Identify which cell holds the provided text, then report its [X, Y] central coordinate. 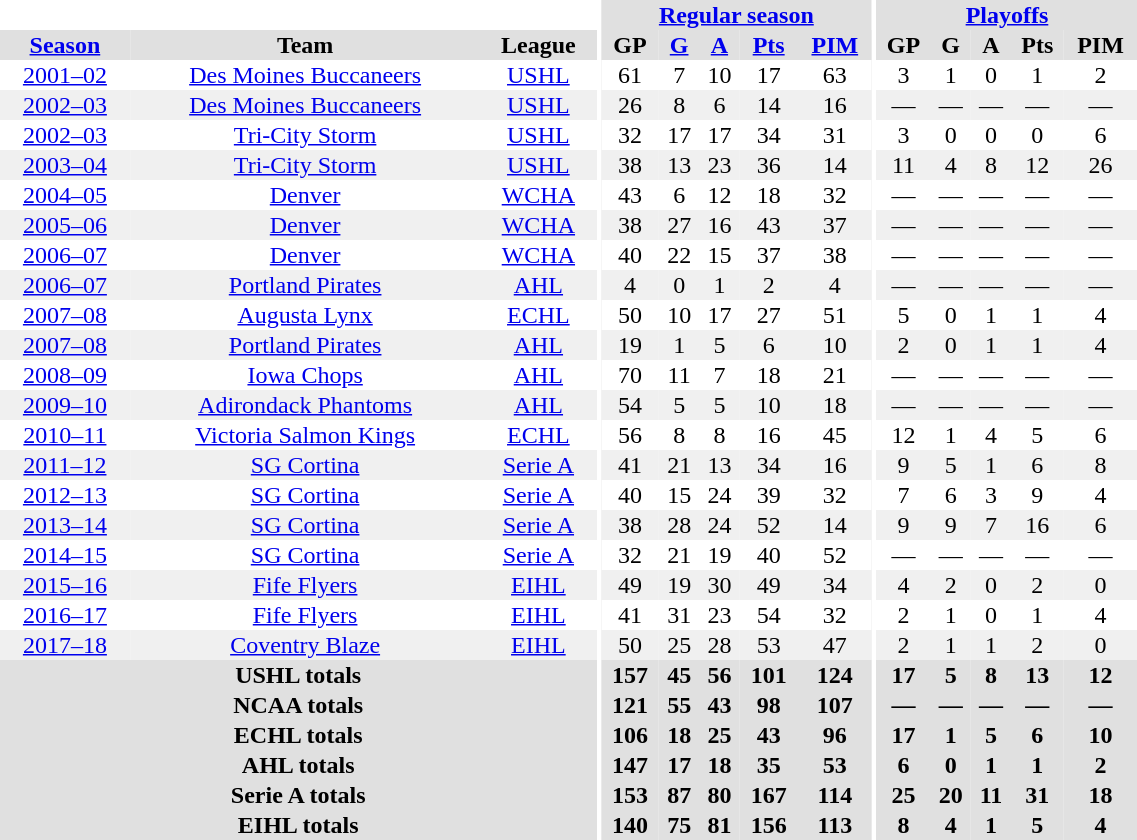
81 [719, 825]
2011–12 [65, 465]
Adirondack Phantoms [306, 405]
113 [835, 825]
2017–18 [65, 645]
87 [679, 795]
Season [65, 45]
2003–04 [65, 165]
157 [630, 675]
Victoria Salmon Kings [306, 435]
Coventry Blaze [306, 645]
51 [835, 315]
147 [630, 765]
101 [769, 675]
2013–14 [65, 525]
124 [835, 675]
Playoffs [1006, 15]
Team [306, 45]
121 [630, 705]
2015–16 [65, 585]
61 [630, 75]
36 [769, 165]
Serie A totals [298, 795]
2001–02 [65, 75]
167 [769, 795]
AHL totals [298, 765]
156 [769, 825]
EIHL totals [298, 825]
2014–15 [65, 555]
30 [719, 585]
47 [835, 645]
98 [769, 705]
2012–13 [65, 495]
70 [630, 375]
2016–17 [65, 615]
35 [769, 765]
Iowa Chops [306, 375]
153 [630, 795]
55 [679, 705]
107 [835, 705]
USHL totals [298, 675]
20 [951, 795]
114 [835, 795]
140 [630, 825]
ECHL totals [298, 735]
2004–05 [65, 195]
2008–09 [65, 375]
75 [679, 825]
80 [719, 795]
2010–11 [65, 435]
96 [835, 735]
2009–10 [65, 405]
Augusta Lynx [306, 315]
League [538, 45]
39 [769, 495]
63 [835, 75]
Regular season [736, 15]
2005–06 [65, 225]
NCAA totals [298, 705]
106 [630, 735]
22 [679, 255]
